Locate the cell with the specified text and output its (X, Y) center coordinate. 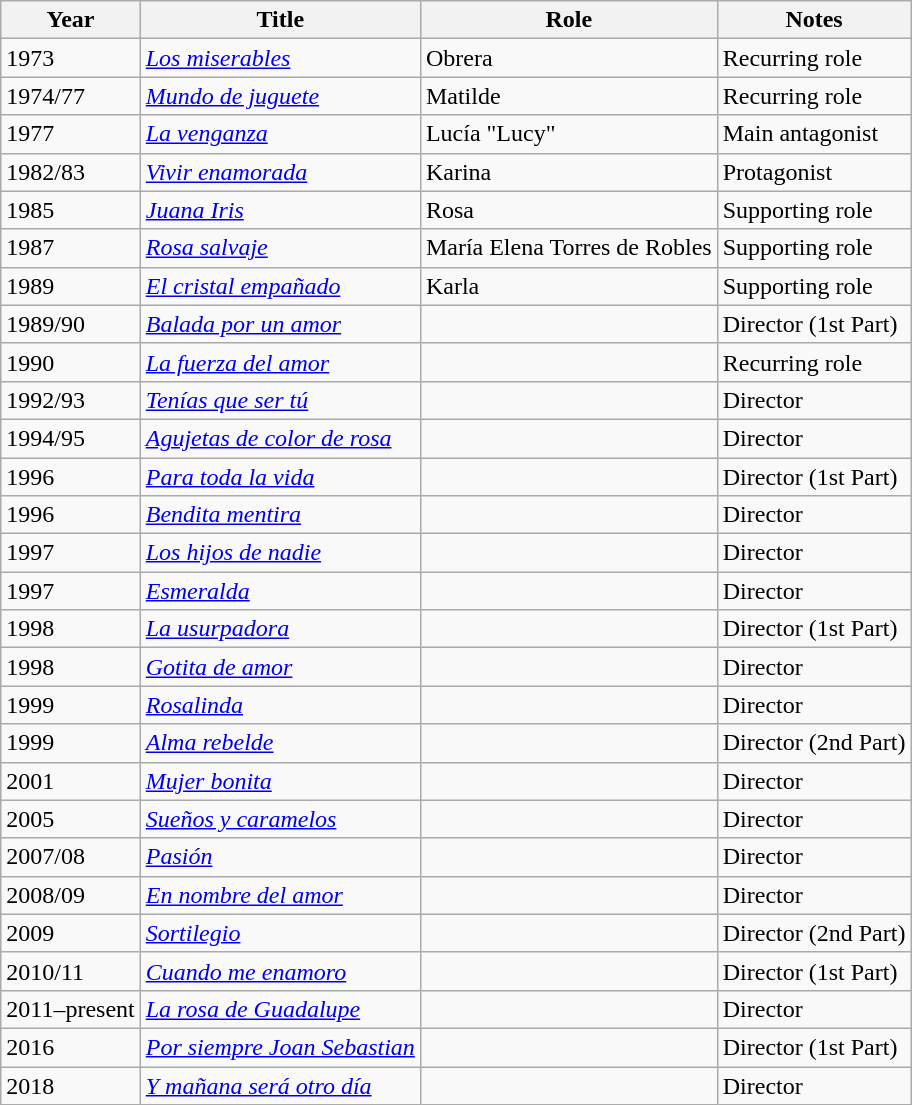
1982/83 (70, 172)
Juana Iris (280, 210)
Mujer bonita (280, 781)
Para toda la vida (280, 477)
Karla (568, 286)
Y mañana será otro día (280, 1085)
Sueños y caramelos (280, 819)
En nombre del amor (280, 895)
2016 (70, 1047)
2005 (70, 819)
1977 (70, 134)
Year (70, 20)
Karina (568, 172)
1990 (70, 362)
Notes (814, 20)
El cristal empañado (280, 286)
2009 (70, 933)
2010/11 (70, 971)
Obrera (568, 58)
Rosalinda (280, 705)
1974/77 (70, 96)
1992/93 (70, 400)
Vivir enamorada (280, 172)
Rosa (568, 210)
María Elena Torres de Robles (568, 248)
Main antagonist (814, 134)
Protagonist (814, 172)
2007/08 (70, 857)
Por siempre Joan Sebastian (280, 1047)
La venganza (280, 134)
Tenías que ser tú (280, 400)
Sortilegio (280, 933)
1994/95 (70, 438)
Matilde (568, 96)
Los hijos de nadie (280, 553)
Agujetas de color de rosa (280, 438)
Role (568, 20)
La rosa de Guadalupe (280, 1009)
Bendita mentira (280, 515)
Alma rebelde (280, 743)
1985 (70, 210)
1989/90 (70, 324)
1987 (70, 248)
Rosa salvaje (280, 248)
Lucía "Lucy" (568, 134)
2011–present (70, 1009)
Title (280, 20)
1989 (70, 286)
La usurpadora (280, 629)
Pasión (280, 857)
Gotita de amor (280, 667)
2008/09 (70, 895)
2018 (70, 1085)
Los miserables (280, 58)
Cuando me enamoro (280, 971)
2001 (70, 781)
Balada por un amor (280, 324)
1973 (70, 58)
Esmeralda (280, 591)
La fuerza del amor (280, 362)
Mundo de juguete (280, 96)
